Output the (x, y) coordinate of the center of the cell containing the given text.  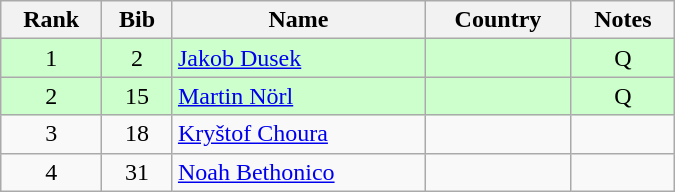
Noah Bethonico (298, 172)
Bib (138, 20)
Notes (622, 20)
15 (138, 96)
Kryštof Choura (298, 134)
Name (298, 20)
Martin Nörl (298, 96)
Jakob Dusek (298, 58)
1 (52, 58)
31 (138, 172)
4 (52, 172)
3 (52, 134)
Country (498, 20)
Rank (52, 20)
18 (138, 134)
